Detect which cell encompasses the target text, then output its (x, y) center coordinate. 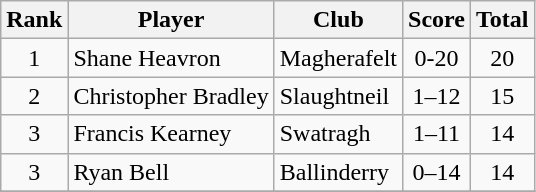
15 (503, 96)
2 (34, 96)
Slaughtneil (338, 96)
Christopher Bradley (171, 96)
Rank (34, 20)
Shane Heavron (171, 58)
1–11 (437, 134)
Magherafelt (338, 58)
Ballinderry (338, 172)
Score (437, 20)
Francis Kearney (171, 134)
1 (34, 58)
Swatragh (338, 134)
Club (338, 20)
Player (171, 20)
Ryan Bell (171, 172)
Total (503, 20)
0–14 (437, 172)
0-20 (437, 58)
1–12 (437, 96)
20 (503, 58)
